Determine the (X, Y) coordinate at the center of the cell enclosing the given text.  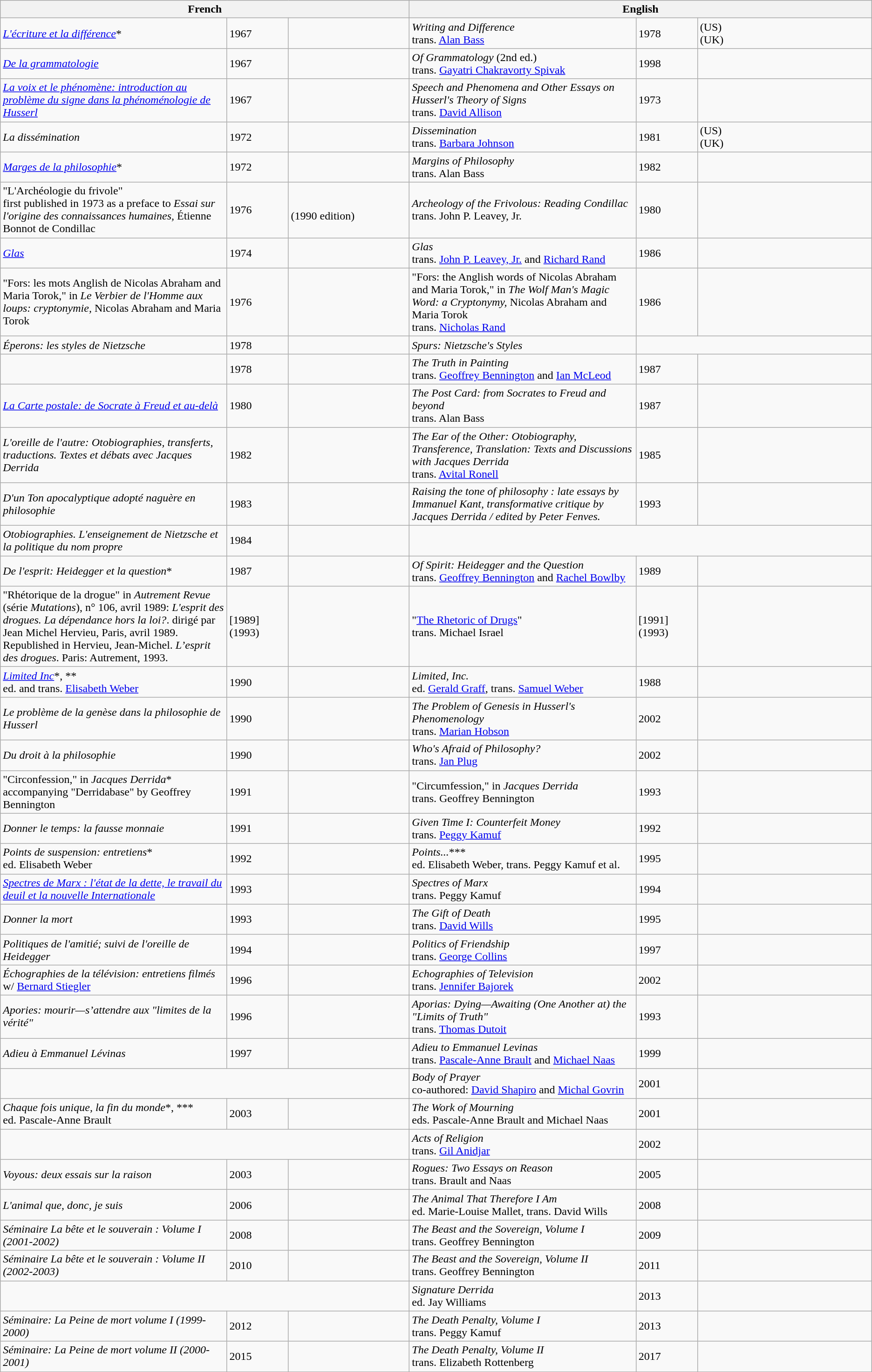
Séminaire: La Peine de mort volume I (1999-2000) (114, 1326)
Writing and Differencetrans. Alan Bass (523, 34)
Séminaire La bête et le souverain : Volume II (2002-2003) (114, 1266)
Points...***ed. Elisabeth Weber, trans. Peggy Kamuf et al. (523, 858)
Voyous: deux essais sur la raison (114, 1174)
Glastrans. John P. Leavey, Jr. and Richard Rand (523, 253)
"Circumfession," in Jacques Derridatrans. Geoffrey Bennington (523, 792)
"The Rhetoric of Drugs"trans. Michael Israel (523, 626)
[1989](1993) (258, 626)
Spectres de Marx : l'état de la dette, le travail du deuil et la nouvelle Internationale (114, 889)
Politiques de l'amitié; suivi de l'oreille de Heidegger (114, 950)
Séminaire La bête et le souverain : Volume I (2001-2002) (114, 1235)
Le problème de la genèse dans la philosophie de Husserl (114, 719)
[1991](1993) (667, 626)
2010 (258, 1266)
Spectres of Marxtrans. Peggy Kamuf (523, 889)
Limited, Inc.ed. Gerald Graff, trans. Samuel Weber (523, 682)
L'oreille de l'autre: Otobiographies, transferts, traductions. Textes et débats avec Jacques Derrida (114, 455)
2017 (667, 1356)
Margins of Philosophytrans. Alan Bass (523, 167)
The Post Card: from Socrates to Freud and beyondtrans. Alan Bass (523, 405)
2015 (258, 1356)
Points de suspension: entretiens*ed. Elisabeth Weber (114, 858)
Adieu à Emmanuel Lévinas (114, 1053)
The Animal That Therefore I Amed. Marie-Louise Mallet, trans. David Wills (523, 1205)
The Truth in Paintingtrans. Geoffrey Bennington and Ian McLeod (523, 369)
1974 (258, 253)
2012 (258, 1326)
1989 (667, 571)
2011 (667, 1266)
Echographies of Televisiontrans. Jennifer Bajorek (523, 980)
Éperons: les styles de Nietzsche (114, 345)
The Ear of the Other: Otobiography, Transference, Translation: Texts and Discussions with Jacques Derridatrans. Avital Ronell (523, 455)
Du droit à la philosophie (114, 755)
French (205, 9)
"Fors: les mots Anglish de Nicolas Abraham and Maria Torok," in Le Verbier de l'Homme aux loups: cryptonymie, Nicolas Abraham and Maria Torok (114, 302)
2005 (667, 1174)
Adieu to Emmanuel Levinastrans. Pascale-Anne Brault and Michael Naas (523, 1053)
Apories: mourir—s’attendre aux "limites de la vérité" (114, 1016)
The Gift of Deathtrans. David Wills (523, 919)
1999 (667, 1053)
De la grammatologie (114, 63)
La dissémination (114, 137)
Échographies de la télévision: entretiens filmésw/ Bernard Stiegler (114, 980)
Glas (114, 253)
Disseminationtrans. Barbara Johnson (523, 137)
The Beast and the Sovereign, Volume Itrans. Geoffrey Bennington (523, 1235)
1973 (667, 100)
Given Time I: Counterfeit Moneytrans. Peggy Kamuf (523, 829)
The Problem of Genesis in Husserl's Phenomenologytrans. Marian Hobson (523, 719)
"L'Archéologie du frivole"first published in 1973 as a preface to Essai sur l'origine des connaissances humaines, Étienne Bonnot de Condillac (114, 210)
Rogues: Two Essays on Reasontrans. Brault and Naas (523, 1174)
Donner la mort (114, 919)
Limited Inc*, **ed. and trans. Elisabeth Weber (114, 682)
2009 (667, 1235)
Marges de la philosophie* (114, 167)
(1990 edition) (349, 210)
Who's Afraid of Philosophy?trans. Jan Plug (523, 755)
Politics of Friendshiptrans. George Collins (523, 950)
Signature Derridaed. Jay Williams (523, 1296)
2006 (258, 1205)
The Death Penalty, Volume IItrans. Elizabeth Rottenberg (523, 1356)
Acts of Religiontrans. Gil Anidjar (523, 1145)
L'écriture et la différence* (114, 34)
1985 (667, 455)
Donner le temps: la fausse monnaie (114, 829)
Chaque fois unique, la fin du monde*, ***ed. Pascale-Anne Brault (114, 1114)
Speech and Phenomena and Other Essays on Husserl's Theory of Signstrans. David Allison (523, 100)
De l'esprit: Heidegger et la question* (114, 571)
The Work of Mourningeds. Pascale-Anne Brault and Michael Naas (523, 1114)
Of Grammatology (2nd ed.)trans. Gayatri Chakravorty Spivak (523, 63)
Aporias: Dying—Awaiting (One Another at) the "Limits of Truth"trans. Thomas Dutoit (523, 1016)
1988 (667, 682)
1981 (667, 137)
L'animal que, donc, je suis (114, 1205)
La voix et le phénomène: introduction au problème du signe dans la phénoménologie de Husserl (114, 100)
Séminaire: La Peine de mort volume II (2000-2001) (114, 1356)
Otobiographies. L'enseignement de Nietzsche et la politique du nom propre (114, 541)
Raising the tone of philosophy : late essays by Immanuel Kant, transformative critique by Jacques Derrida / edited by Peter Fenves. (523, 504)
La Carte postale: de Socrate à Freud et au-delà (114, 405)
Spurs: Nietzsche's Styles (523, 345)
Of Spirit: Heidegger and the Questiontrans. Geoffrey Bennington and Rachel Bowlby (523, 571)
D'un Ton apocalyptique adopté naguère en philosophie (114, 504)
1983 (258, 504)
"Circonfession," in Jacques Derrida*accompanying "Derridabase" by Geoffrey Bennington (114, 792)
Archeology of the Frivolous: Reading Condillactrans. John P. Leavey, Jr. (523, 210)
1998 (667, 63)
The Beast and the Sovereign, Volume IItrans. Geoffrey Bennington (523, 1266)
English (640, 9)
1984 (258, 541)
Body of Prayerco-authored: David Shapiro and Michal Govrin (523, 1084)
The Death Penalty, Volume Itrans. Peggy Kamuf (523, 1326)
